Capture the cell that displays the provided text and extract its [X, Y] central coordinate. 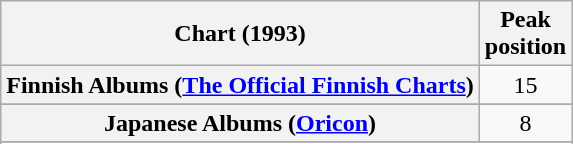
Chart (1993) [240, 34]
8 [525, 123]
Japanese Albums (Oricon) [240, 123]
15 [525, 85]
Finnish Albums (The Official Finnish Charts) [240, 85]
Peakposition [525, 34]
